From the cell containing the given text, extract its center point as [X, Y] coordinate. 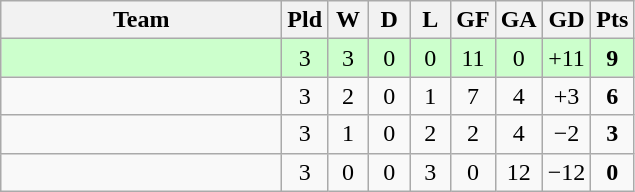
+3 [566, 96]
Pts [612, 20]
Team [142, 20]
W [348, 20]
11 [473, 58]
D [390, 20]
+11 [566, 58]
GD [566, 20]
7 [473, 96]
12 [518, 172]
L [430, 20]
GA [518, 20]
GF [473, 20]
−2 [566, 134]
−12 [566, 172]
6 [612, 96]
Pld [305, 20]
9 [612, 58]
